Provide the [x, y] coordinate of the cell's center where the given text is located.  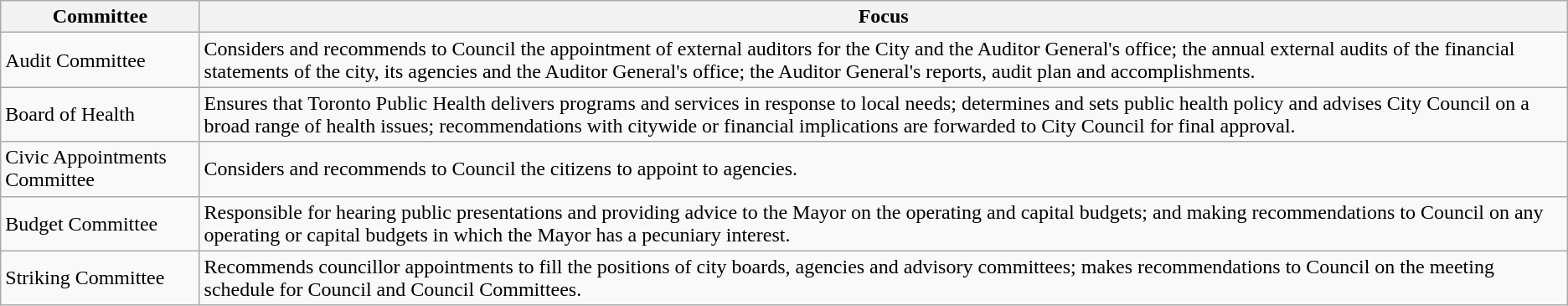
Board of Health [101, 114]
Budget Committee [101, 223]
Focus [883, 17]
Civic Appointments Committee [101, 169]
Striking Committee [101, 278]
Audit Committee [101, 60]
Considers and recommends to Council the citizens to appoint to agencies. [883, 169]
Committee [101, 17]
